Search for the cell housing the specified text and yield its (x, y) center coordinate. 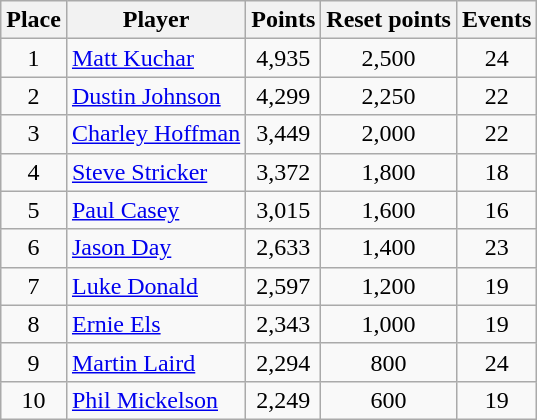
Events (496, 20)
2,249 (284, 400)
1,200 (389, 286)
Charley Hoffman (156, 134)
Luke Donald (156, 286)
4,935 (284, 58)
Matt Kuchar (156, 58)
Steve Stricker (156, 172)
7 (34, 286)
1,600 (389, 210)
Dustin Johnson (156, 96)
9 (34, 362)
3,372 (284, 172)
2,000 (389, 134)
3 (34, 134)
5 (34, 210)
8 (34, 324)
Phil Mickelson (156, 400)
1,400 (389, 248)
3,449 (284, 134)
800 (389, 362)
1,800 (389, 172)
Reset points (389, 20)
3,015 (284, 210)
Paul Casey (156, 210)
10 (34, 400)
1 (34, 58)
2,250 (389, 96)
Ernie Els (156, 324)
4 (34, 172)
2 (34, 96)
Martin Laird (156, 362)
2,633 (284, 248)
600 (389, 400)
Points (284, 20)
1,000 (389, 324)
4,299 (284, 96)
18 (496, 172)
23 (496, 248)
Place (34, 20)
2,597 (284, 286)
2,500 (389, 58)
2,343 (284, 324)
2,294 (284, 362)
16 (496, 210)
6 (34, 248)
Jason Day (156, 248)
Player (156, 20)
